Extract the [x, y] coordinate from the center of the cell holding the provided text.  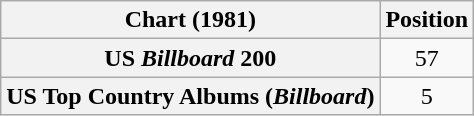
57 [427, 58]
5 [427, 96]
US Billboard 200 [190, 58]
Position [427, 20]
US Top Country Albums (Billboard) [190, 96]
Chart (1981) [190, 20]
